Search for the cell housing the specified text and yield its [X, Y] center coordinate. 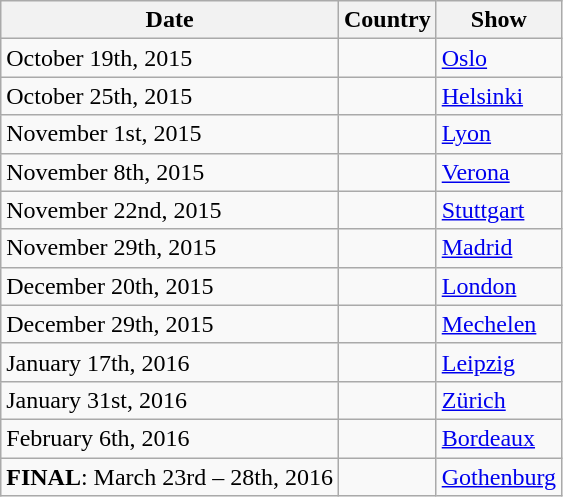
October 25th, 2015 [170, 96]
FINAL: March 23rd – 28th, 2016 [170, 477]
January 31st, 2016 [170, 400]
Verona [498, 172]
London [498, 286]
November 8th, 2015 [170, 172]
November 22nd, 2015 [170, 210]
Zürich [498, 400]
Lyon [498, 134]
October 19th, 2015 [170, 58]
January 17th, 2016 [170, 362]
February 6th, 2016 [170, 438]
November 29th, 2015 [170, 248]
Country [387, 20]
Helsinki [498, 96]
Bordeaux [498, 438]
Date [170, 20]
Show [498, 20]
Mechelen [498, 324]
Leipzig [498, 362]
Stuttgart [498, 210]
December 29th, 2015 [170, 324]
November 1st, 2015 [170, 134]
Gothenburg [498, 477]
Oslo [498, 58]
Madrid [498, 248]
December 20th, 2015 [170, 286]
